Locate the cell with the specified text and output its (x, y) center coordinate. 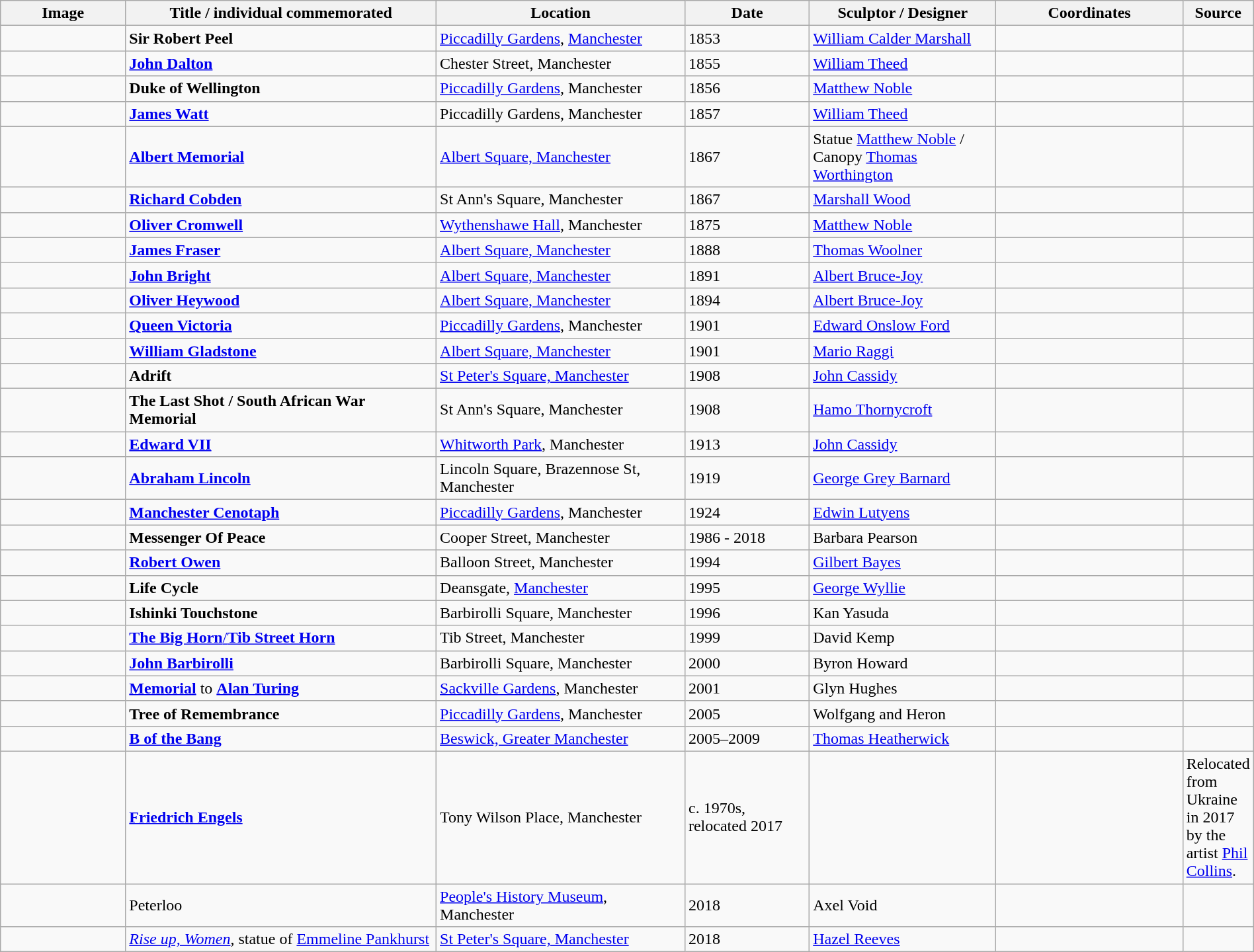
The Last Shot / South African War Memorial (281, 410)
Friedrich Engels (281, 817)
Oliver Heywood (281, 300)
Adrift (281, 376)
Image (63, 13)
Kan Yasuda (903, 613)
1913 (747, 444)
Messenger Of Peace (281, 537)
Chester Street, Manchester (561, 63)
1996 (747, 613)
Byron Howard (903, 663)
Edward Onslow Ford (903, 325)
John Barbirolli (281, 663)
Abraham Lincoln (281, 479)
Marshall Wood (903, 200)
George Wyllie (903, 588)
Manchester Cenotaph (281, 512)
Life Cycle (281, 588)
Edward VII (281, 444)
1986 - 2018 (747, 537)
John Dalton (281, 63)
James Fraser (281, 250)
Beswick, Greater Manchester (561, 738)
Thomas Heatherwick (903, 738)
1855 (747, 63)
Wythenshawe Hall, Manchester (561, 225)
Statue Matthew Noble / Canopy Thomas Worthington (903, 157)
Barbara Pearson (903, 537)
c. 1970s, relocated 2017 (747, 817)
Queen Victoria (281, 325)
Tony Wilson Place, Manchester (561, 817)
Source (1218, 13)
1995 (747, 588)
William Gladstone (281, 351)
Albert Memorial (281, 157)
People's History Museum, Manchester (561, 904)
Gilbert Bayes (903, 563)
Tree of Remembrance (281, 713)
1853 (747, 38)
1856 (747, 89)
Balloon Street, Manchester (561, 563)
John Bright (281, 275)
2005–2009 (747, 738)
Cooper Street, Manchester (561, 537)
Wolfgang and Heron (903, 713)
1924 (747, 512)
Oliver Cromwell (281, 225)
Axel Void (903, 904)
Sir Robert Peel (281, 38)
David Kemp (903, 638)
Glyn Hughes (903, 688)
Date (747, 13)
Thomas Woolner (903, 250)
Duke of Wellington (281, 89)
1888 (747, 250)
1919 (747, 479)
1857 (747, 114)
The Big Horn/Tib Street Horn (281, 638)
Lincoln Square, Brazennose St, Manchester (561, 479)
Sackville Gardens, Manchester (561, 688)
Hamo Thornycroft (903, 410)
William Calder Marshall (903, 38)
Peterloo (281, 904)
B of the Bang (281, 738)
1994 (747, 563)
2005 (747, 713)
Title / individual commemorated (281, 13)
Coordinates (1089, 13)
Location (561, 13)
Rise up, Women, statue of Emmeline Pankhurst (281, 939)
Ishinki Touchstone (281, 613)
2001 (747, 688)
Deansgate, Manchester (561, 588)
1894 (747, 300)
1875 (747, 225)
Memorial to Alan Turing (281, 688)
Sculptor / Designer (903, 13)
1891 (747, 275)
Edwin Lutyens (903, 512)
George Grey Barnard (903, 479)
2000 (747, 663)
James Watt (281, 114)
Mario Raggi (903, 351)
1999 (747, 638)
Richard Cobden (281, 200)
Whitworth Park, Manchester (561, 444)
Robert Owen (281, 563)
Hazel Reeves (903, 939)
Tib Street, Manchester (561, 638)
Relocated from Ukraine in 2017 by the artist Phil Collins. (1218, 817)
